Search for the cell housing the specified text and yield its [x, y] center coordinate. 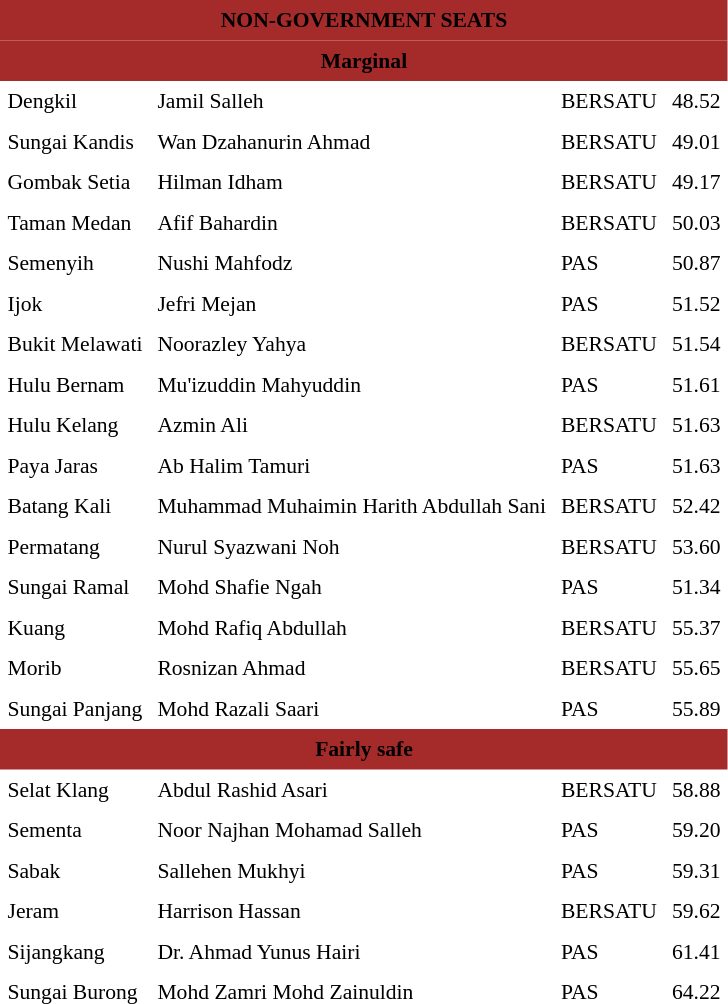
Mu'izuddin Mahyuddin [352, 384]
Jamil Salleh [352, 101]
50.87 [696, 263]
Kuang [75, 627]
Nushi Mahfodz [352, 263]
Sungai Panjang [75, 708]
Bukit Melawati [75, 344]
Gombak Setia [75, 182]
Sungai Ramal [75, 587]
52.42 [696, 506]
58.88 [696, 789]
Marginal [364, 60]
Sementa [75, 830]
55.89 [696, 708]
Batang Kali [75, 506]
51.52 [696, 303]
50.03 [696, 222]
Dengkil [75, 101]
Paya Jaras [75, 465]
Noor Najhan Mohamad Salleh [352, 830]
51.61 [696, 384]
Dr. Ahmad Yunus Hairi [352, 951]
Wan Dzahanurin Ahmad [352, 141]
53.60 [696, 546]
49.17 [696, 182]
Mohd Razali Saari [352, 708]
Nurul Syazwani Noh [352, 546]
Mohd Rafiq Abdullah [352, 627]
Muhammad Muhaimin Harith Abdullah Sani [352, 506]
Selat Klang [75, 789]
Jeram [75, 911]
Noorazley Yahya [352, 344]
Azmin Ali [352, 425]
Abdul Rashid Asari [352, 789]
Jefri Mejan [352, 303]
Sabak [75, 870]
Hilman Idham [352, 182]
51.54 [696, 344]
Sallehen Mukhyi [352, 870]
Permatang [75, 546]
Taman Medan [75, 222]
Afif Bahardin [352, 222]
48.52 [696, 101]
Rosnizan Ahmad [352, 668]
49.01 [696, 141]
Sijangkang [75, 951]
59.31 [696, 870]
Morib [75, 668]
Sungai Kandis [75, 141]
51.34 [696, 587]
61.41 [696, 951]
55.65 [696, 668]
Hulu Kelang [75, 425]
59.62 [696, 911]
Hulu Bernam [75, 384]
Mohd Shafie Ngah [352, 587]
Fairly safe [364, 749]
Ab Halim Tamuri [352, 465]
NON-GOVERNMENT SEATS [364, 20]
Harrison Hassan [352, 911]
55.37 [696, 627]
Ijok [75, 303]
Semenyih [75, 263]
59.20 [696, 830]
